Extract the (x, y) coordinate from the center of the cell holding the provided text.  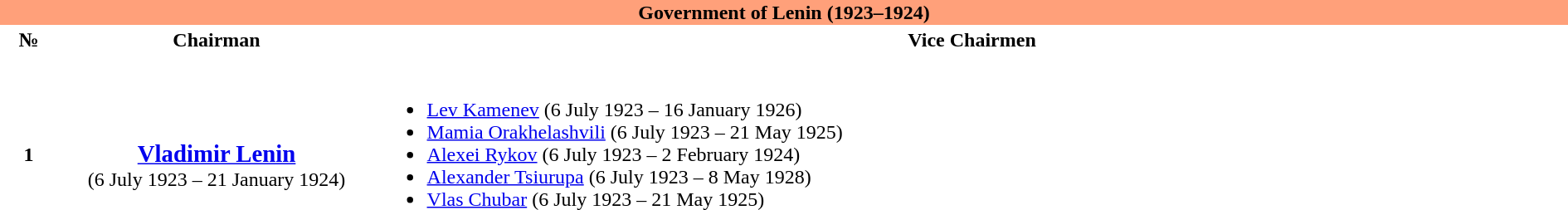
Government of Lenin (1923–1924) (784, 12)
Vice Chairmen (972, 40)
№ (28, 40)
Chairman (217, 40)
